For the text-containing cell, return its midpoint in (x, y) coordinate format. 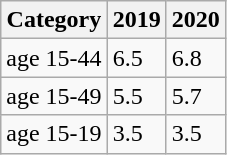
age 15-19 (54, 134)
2020 (196, 20)
6.8 (196, 58)
age 15-44 (54, 58)
6.5 (136, 58)
Category (54, 20)
5.5 (136, 96)
2019 (136, 20)
age 15-49 (54, 96)
5.7 (196, 96)
